Capture the cell that displays the provided text and extract its [X, Y] central coordinate. 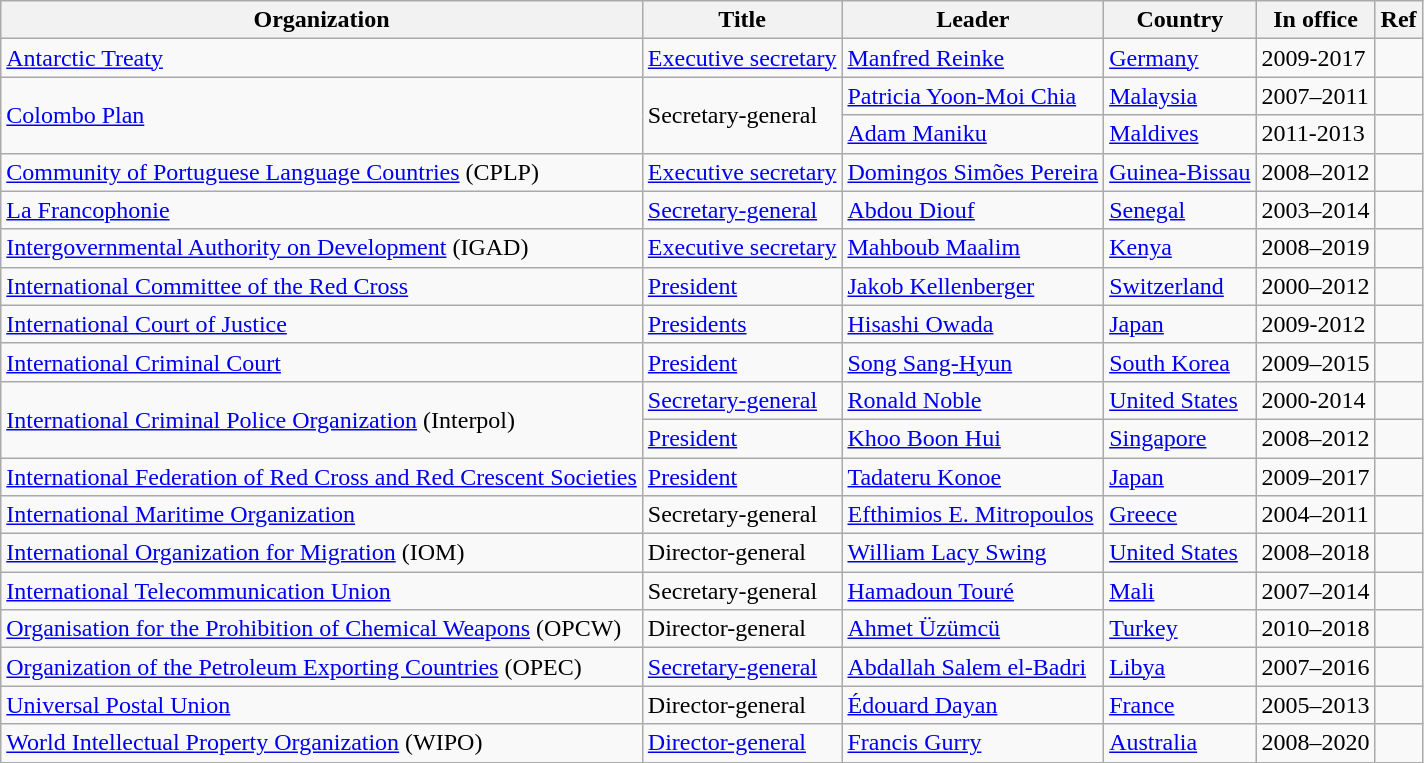
International Criminal Court [322, 362]
Intergovernmental Authority on Development (IGAD) [322, 248]
2009-2017 [1316, 58]
2009–2015 [1316, 362]
2003–2014 [1316, 210]
La Francophonie [322, 210]
2000–2012 [1316, 286]
Tadateru Konoe [973, 477]
2009–2017 [1316, 477]
Senegal [1180, 210]
2009-2012 [1316, 324]
Ronald Noble [973, 400]
Khoo Boon Hui [973, 438]
International Federation of Red Cross and Red Crescent Societies [322, 477]
Organization of the Petroleum Exporting Countries (OPEC) [322, 667]
Organization [322, 20]
International Telecommunication Union [322, 591]
Ahmet Üzümcü [973, 629]
South Korea [1180, 362]
France [1180, 705]
Germany [1180, 58]
Leader [973, 20]
2008–2018 [1316, 553]
2000-2014 [1316, 400]
Singapore [1180, 438]
2010–2018 [1316, 629]
International Court of Justice [322, 324]
Presidents [742, 324]
Country [1180, 20]
Patricia Yoon-Moi Chia [973, 96]
Hisashi Owada [973, 324]
2007–2011 [1316, 96]
Maldives [1180, 134]
2007–2016 [1316, 667]
International Committee of the Red Cross [322, 286]
2005–2013 [1316, 705]
International Organization for Migration (IOM) [322, 553]
Francis Gurry [973, 743]
Domingos Simões Pereira [973, 172]
International Criminal Police Organization (Interpol) [322, 419]
Song Sang-Hyun [973, 362]
International Maritime Organization [322, 515]
Kenya [1180, 248]
Ref [1398, 20]
In office [1316, 20]
Malaysia [1180, 96]
Title [742, 20]
2008–2019 [1316, 248]
2007–2014 [1316, 591]
2004–2011 [1316, 515]
Universal Postal Union [322, 705]
Libya [1180, 667]
William Lacy Swing [973, 553]
Greece [1180, 515]
Turkey [1180, 629]
Édouard Dayan [973, 705]
Hamadoun Touré [973, 591]
Adam Maniku [973, 134]
2011-2013 [1316, 134]
Switzerland [1180, 286]
Community of Portuguese Language Countries (CPLP) [322, 172]
Manfred Reinke [973, 58]
Organisation for the Prohibition of Chemical Weapons (OPCW) [322, 629]
Antarctic Treaty [322, 58]
Guinea-Bissau [1180, 172]
Colombo Plan [322, 115]
Abdallah Salem el-Badri [973, 667]
Australia [1180, 743]
Mali [1180, 591]
World Intellectual Property Organization (WIPO) [322, 743]
Efthimios E. Mitropoulos [973, 515]
Abdou Diouf [973, 210]
Mahboub Maalim [973, 248]
2008–2020 [1316, 743]
Jakob Kellenberger [973, 286]
